Find where the given text appears and provide that cell's center as (X, Y) coordinate. 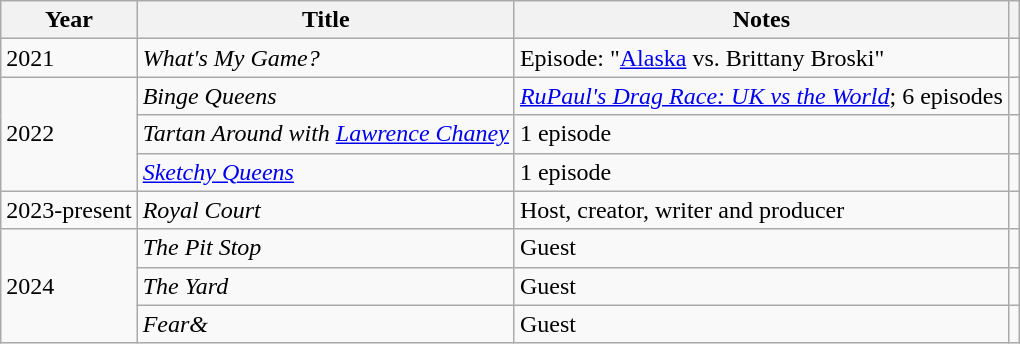
Title (326, 20)
Binge Queens (326, 96)
Episode: "Alaska vs. Brittany Broski" (761, 58)
2023-present (69, 210)
2024 (69, 286)
RuPaul's Drag Race: UK vs the World; 6 episodes (761, 96)
Host, creator, writer and producer (761, 210)
2021 (69, 58)
Sketchy Queens (326, 172)
Fear& (326, 324)
Year (69, 20)
Royal Court (326, 210)
The Yard (326, 286)
Notes (761, 20)
2022 (69, 134)
What's My Game? (326, 58)
The Pit Stop (326, 248)
Tartan Around with Lawrence Chaney (326, 134)
